Return the (X, Y) coordinate for the center point of the cell that contains the specified text.  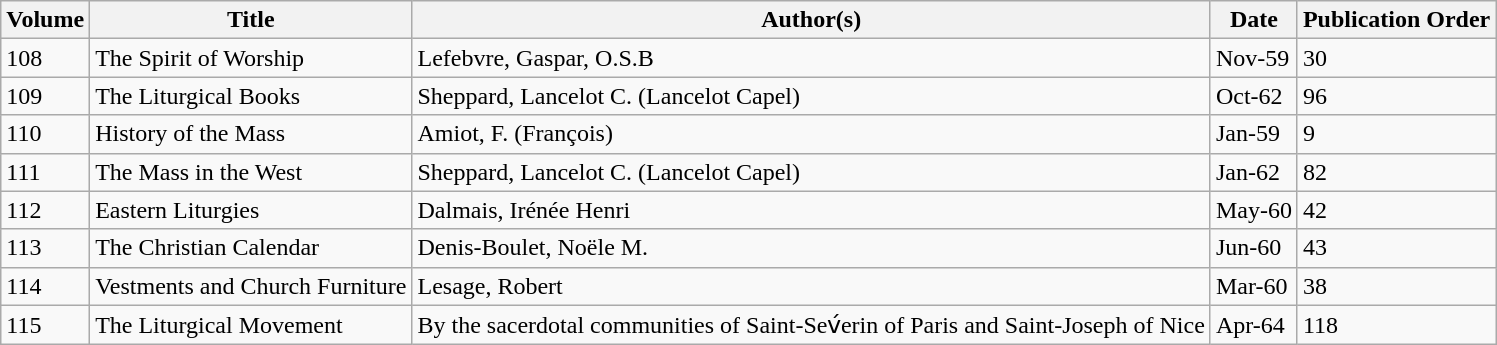
Oct-62 (1254, 96)
The Christian Calendar (251, 248)
The Mass in the West (251, 172)
Lefebvre, Gaspar, O.S.B (811, 58)
Apr-64 (1254, 325)
114 (46, 286)
History of the Mass (251, 134)
38 (1396, 286)
Jan-62 (1254, 172)
Amiot, F. (François) (811, 134)
Mar-60 (1254, 286)
Volume (46, 20)
Vestments and Church Furniture (251, 286)
113 (46, 248)
The Liturgical Movement (251, 325)
118 (1396, 325)
The Liturgical Books (251, 96)
May-60 (1254, 210)
Title (251, 20)
111 (46, 172)
9 (1396, 134)
108 (46, 58)
Nov-59 (1254, 58)
Jan-59 (1254, 134)
42 (1396, 210)
112 (46, 210)
Publication Order (1396, 20)
115 (46, 325)
By the sacerdotal communities of Saint-Sev́erin of Paris and Saint-Joseph of Nice (811, 325)
Denis-Boulet, Noële M. (811, 248)
Lesage, Robert (811, 286)
110 (46, 134)
Dalmais, Irénée Henri (811, 210)
43 (1396, 248)
109 (46, 96)
30 (1396, 58)
96 (1396, 96)
82 (1396, 172)
Author(s) (811, 20)
Eastern Liturgies (251, 210)
Jun-60 (1254, 248)
The Spirit of Worship (251, 58)
Date (1254, 20)
